Find where the given text appears and provide that cell's center as [x, y] coordinate. 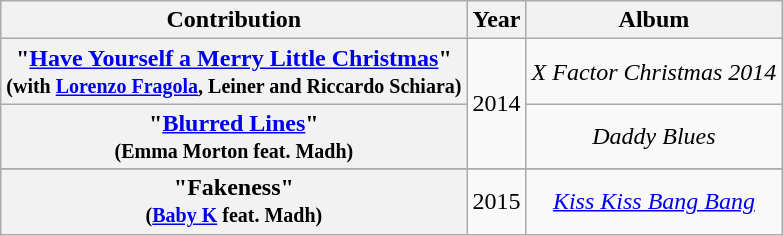
Contribution [234, 20]
Daddy Blues [654, 136]
2014 [496, 104]
"Fakeness"(Baby K feat. Madh) [234, 202]
Kiss Kiss Bang Bang [654, 202]
Album [654, 20]
2015 [496, 202]
"Blurred Lines"(Emma Morton feat. Madh) [234, 136]
X Factor Christmas 2014 [654, 72]
"Have Yourself a Merry Little Christmas"(with Lorenzo Fragola, Leiner and Riccardo Schiara) [234, 72]
Year [496, 20]
